From the cell containing the given text, extract its center point as (X, Y) coordinate. 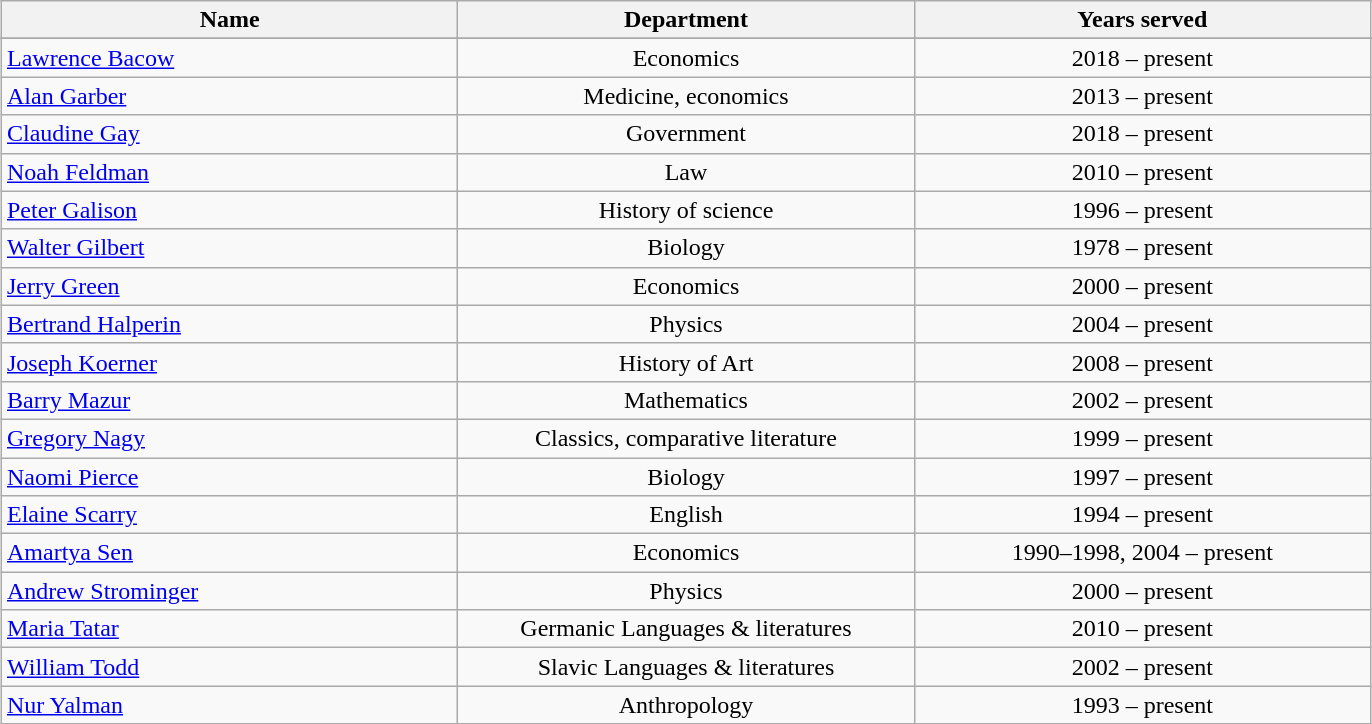
Law (686, 172)
Walter Gilbert (229, 248)
1996 – present (1142, 210)
1999 – present (1142, 438)
Jerry Green (229, 286)
1978 – present (1142, 248)
1997 – present (1142, 477)
Department (686, 20)
Alan Garber (229, 96)
English (686, 515)
History of Art (686, 362)
Lawrence Bacow (229, 58)
William Todd (229, 667)
Claudine Gay (229, 134)
2013 – present (1142, 96)
Medicine, economics (686, 96)
Noah Feldman (229, 172)
Nur Yalman (229, 705)
Mathematics (686, 400)
1994 – present (1142, 515)
1990–1998, 2004 – present (1142, 553)
Joseph Koerner (229, 362)
Name (229, 20)
Elaine Scarry (229, 515)
Slavic Languages & literatures (686, 667)
2004 – present (1142, 324)
Amartya Sen (229, 553)
Classics, comparative literature (686, 438)
Maria Tatar (229, 629)
Naomi Pierce (229, 477)
Andrew Strominger (229, 591)
Germanic Languages & literatures (686, 629)
Bertrand Halperin (229, 324)
1993 – present (1142, 705)
Peter Galison (229, 210)
History of science (686, 210)
Years served (1142, 20)
Government (686, 134)
2008 – present (1142, 362)
Barry Mazur (229, 400)
Anthropology (686, 705)
Gregory Nagy (229, 438)
